Output the (x, y) coordinate of the center of the cell containing the given text.  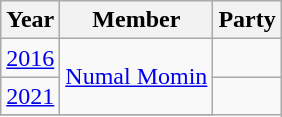
2021 (30, 96)
Year (30, 20)
Numal Momin (136, 77)
Member (136, 20)
2016 (30, 58)
Party (247, 20)
